Return the (X, Y) coordinate for the center point of the cell that contains the specified text.  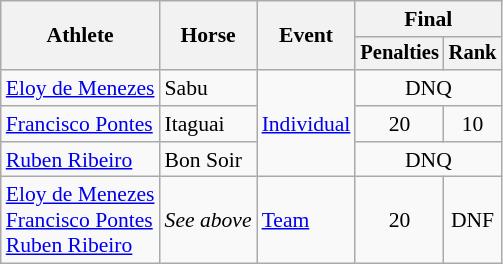
Rank (473, 54)
See above (208, 220)
Team (306, 220)
Athlete (80, 36)
Ruben Ribeiro (80, 160)
Eloy de Menezes (80, 88)
Horse (208, 36)
Event (306, 36)
DNF (473, 220)
Sabu (208, 88)
Final (428, 19)
Itaguai (208, 124)
Eloy de MenezesFrancisco PontesRuben Ribeiro (80, 220)
Penalties (399, 54)
Francisco Pontes (80, 124)
10 (473, 124)
Bon Soir (208, 160)
Individual (306, 124)
